Output the (x, y) coordinate of the center of the cell containing the given text.  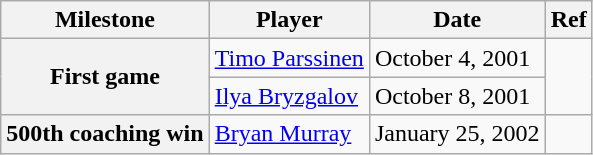
500th coaching win (105, 134)
Milestone (105, 20)
Bryan Murray (289, 134)
Timo Parssinen (289, 58)
Player (289, 20)
Date (457, 20)
January 25, 2002 (457, 134)
Ref (568, 20)
First game (105, 77)
October 8, 2001 (457, 96)
October 4, 2001 (457, 58)
Ilya Bryzgalov (289, 96)
